Search for the cell housing the specified text and yield its (x, y) center coordinate. 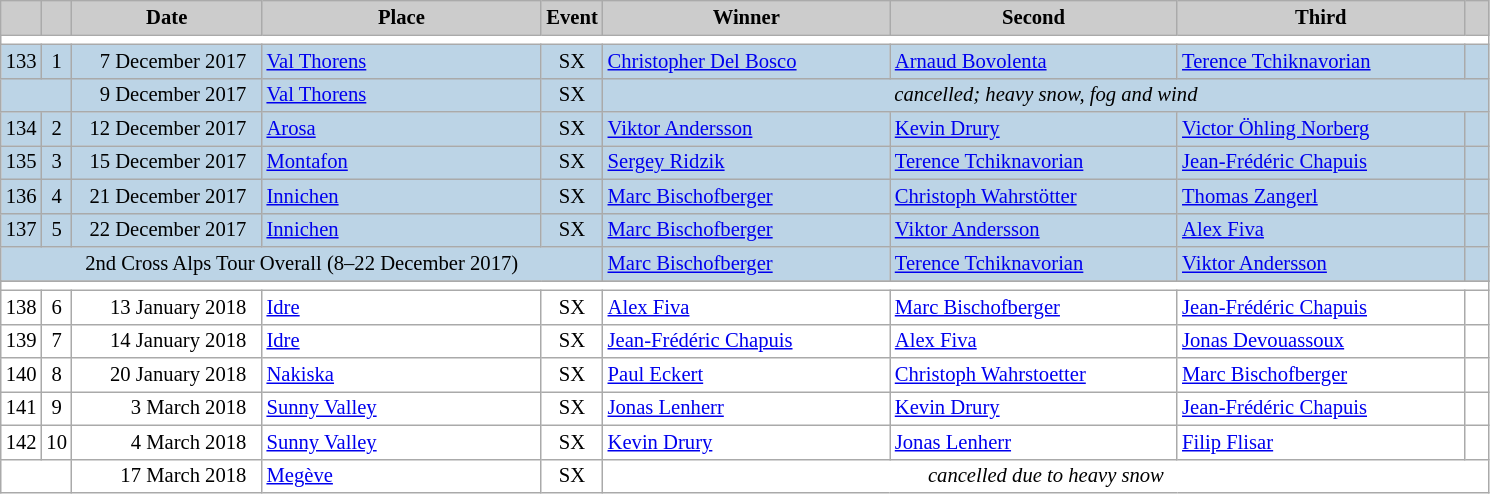
Sergey Ridzik (746, 162)
Christopher Del Bosco (746, 61)
Christoph Wahrstötter (1034, 196)
Christoph Wahrstoetter (1034, 375)
12 December 2017 (167, 129)
2nd Cross Alps Tour Overall (8–22 December 2017) (302, 263)
cancelled; heavy snow, fog and wind (1046, 95)
3 (56, 162)
9 December 2017 (167, 95)
Place (402, 17)
Second (1034, 17)
Arosa (402, 129)
134 (22, 129)
7 (56, 341)
Victor Öhling Norberg (1320, 129)
3 March 2018 (167, 408)
Event (572, 17)
2 (56, 129)
141 (22, 408)
133 (22, 61)
137 (22, 230)
Megève (402, 476)
10 (56, 442)
Nakiska (402, 375)
22 December 2017 (167, 230)
Filip Flisar (1320, 442)
136 (22, 196)
135 (22, 162)
4 (56, 196)
Montafon (402, 162)
9 (56, 408)
138 (22, 307)
139 (22, 341)
14 January 2018 (167, 341)
13 January 2018 (167, 307)
4 March 2018 (167, 442)
20 January 2018 (167, 375)
Paul Eckert (746, 375)
8 (56, 375)
Arnaud Bovolenta (1034, 61)
Third (1320, 17)
7 December 2017 (167, 61)
17 March 2018 (167, 476)
Jonas Devouassoux (1320, 341)
Winner (746, 17)
140 (22, 375)
Thomas Zangerl (1320, 196)
1 (56, 61)
Date (167, 17)
cancelled due to heavy snow (1046, 476)
142 (22, 442)
21 December 2017 (167, 196)
6 (56, 307)
15 December 2017 (167, 162)
5 (56, 230)
